For the text-containing cell, return its midpoint in [x, y] coordinate format. 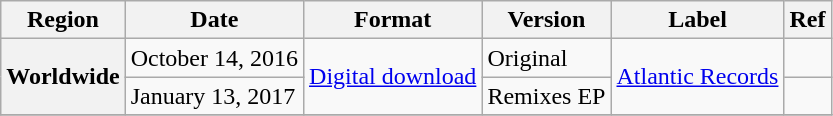
Worldwide [63, 77]
Digital download [393, 77]
Atlantic Records [698, 77]
Ref [808, 20]
Format [393, 20]
Remixes EP [546, 96]
January 13, 2017 [214, 96]
Original [546, 58]
Date [214, 20]
Label [698, 20]
Region [63, 20]
Version [546, 20]
October 14, 2016 [214, 58]
